Pinpoint the cell where the given text exists, returning its [X, Y] midpoint coordinate. 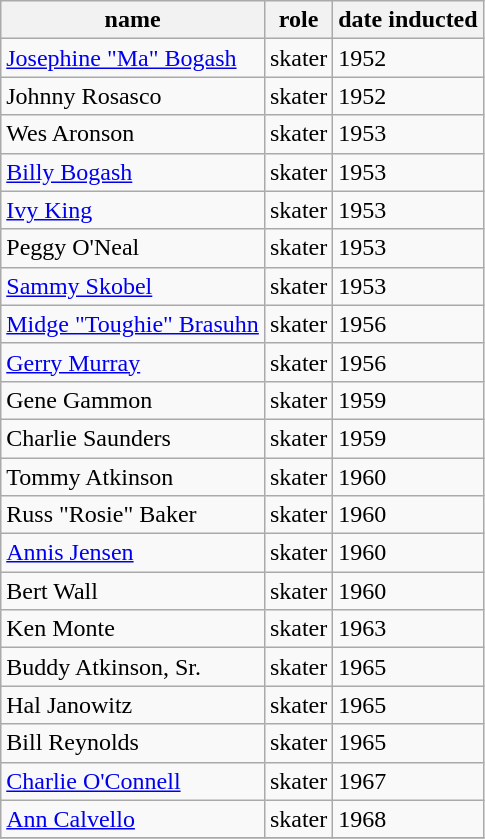
Charlie O'Connell [133, 781]
Annis Jensen [133, 553]
Peggy O'Neal [133, 248]
Johnny Rosasco [133, 96]
Gene Gammon [133, 400]
Billy Bogash [133, 172]
Bill Reynolds [133, 743]
date inducted [408, 20]
Ivy King [133, 210]
role [298, 20]
Charlie Saunders [133, 438]
1967 [408, 781]
Sammy Skobel [133, 286]
Josephine "Ma" Bogash [133, 58]
Russ "Rosie" Baker [133, 515]
name [133, 20]
Buddy Atkinson, Sr. [133, 667]
Tommy Atkinson [133, 477]
Midge "Toughie" Brasuhn [133, 324]
Ken Monte [133, 629]
1963 [408, 629]
Hal Janowitz [133, 705]
Gerry Murray [133, 362]
Bert Wall [133, 591]
1968 [408, 819]
Wes Aronson [133, 134]
Ann Calvello [133, 819]
